Find where the given text appears and provide that cell's center as [X, Y] coordinate. 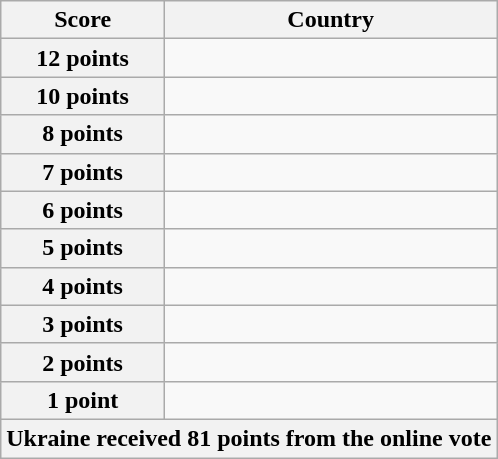
Country [330, 20]
5 points [83, 248]
Ukraine received 81 points from the online vote [249, 438]
3 points [83, 324]
6 points [83, 210]
4 points [83, 286]
Score [83, 20]
2 points [83, 362]
1 point [83, 400]
7 points [83, 172]
10 points [83, 96]
12 points [83, 58]
8 points [83, 134]
